Extract the (x, y) coordinate from the center of the cell holding the provided text.  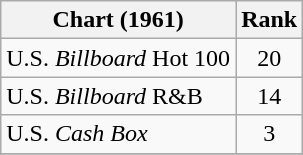
20 (270, 58)
14 (270, 96)
3 (270, 134)
Chart (1961) (118, 20)
U.S. Cash Box (118, 134)
U.S. Billboard R&B (118, 96)
U.S. Billboard Hot 100 (118, 58)
Rank (270, 20)
